Scan for the cell matching the given text and deliver its (X, Y) coordinate at center. 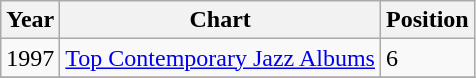
Chart (220, 20)
Top Contemporary Jazz Albums (220, 58)
Position (427, 20)
1997 (30, 58)
6 (427, 58)
Year (30, 20)
